Pinpoint the cell where the given text exists, returning its (X, Y) midpoint coordinate. 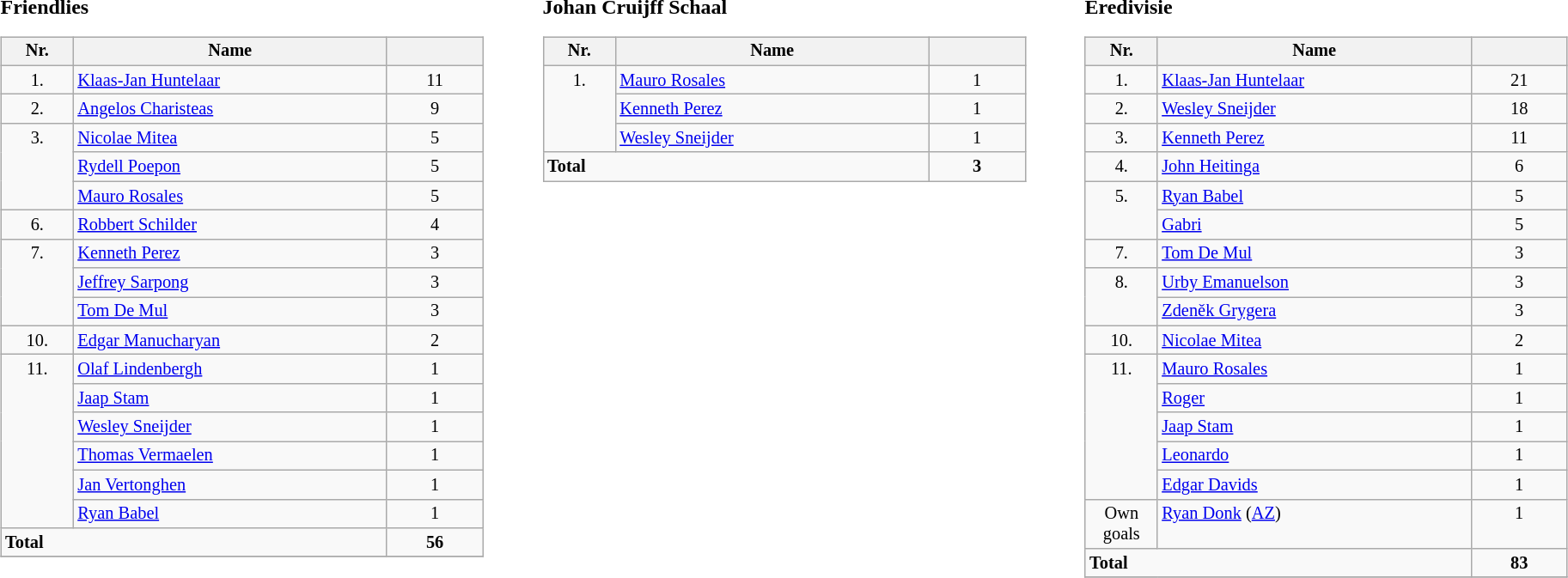
Thomas Vermaelen (230, 456)
Zdeněk Grygera (1315, 312)
9 (435, 109)
Roger (1315, 399)
Edgar Davids (1315, 484)
8. (1121, 297)
Edgar Manucharyan (230, 340)
Jan Vertonghen (230, 484)
Own goals (1121, 524)
John Heitinga (1315, 167)
Leonardo (1315, 456)
Olaf Lindenbergh (230, 369)
Rydell Poepon (230, 167)
Angelos Charisteas (230, 109)
18 (1519, 109)
6. (37, 225)
21 (1519, 80)
4 (435, 225)
Jeffrey Sarpong (230, 283)
Urby Emanuelson (1315, 283)
5. (1121, 210)
4. (1121, 167)
56 (435, 543)
6 (1519, 167)
83 (1519, 563)
Robbert Schilder (230, 225)
Gabri (1315, 225)
Ryan Donk (AZ) (1315, 524)
